From the cell containing the given text, extract its center point as [X, Y] coordinate. 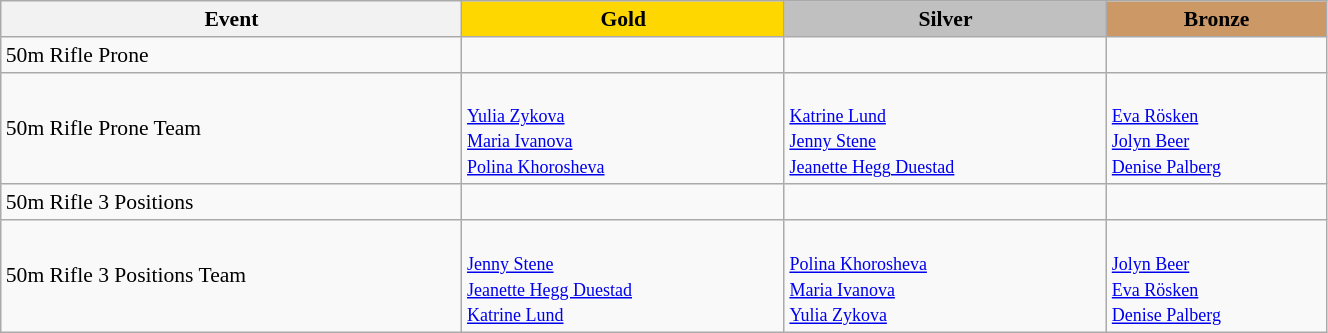
50m Rifle 3 Positions Team [232, 276]
Bronze [1217, 19]
Jenny SteneJeanette Hegg DuestadKatrine Lund [623, 276]
Yulia ZykovaMaria IvanovaPolina Khorosheva [623, 128]
Silver [945, 19]
50m Rifle 3 Positions [232, 203]
50m Rifle Prone Team [232, 128]
Polina KhoroshevaMaria IvanovaYulia Zykova [945, 276]
Eva RöskenJolyn BeerDenise Palberg [1217, 128]
Jolyn BeerEva RöskenDenise Palberg [1217, 276]
Katrine LundJenny SteneJeanette Hegg Duestad [945, 128]
Gold [623, 19]
50m Rifle Prone [232, 55]
Event [232, 19]
